Determine the (X, Y) coordinate at the center of the cell enclosing the given text.  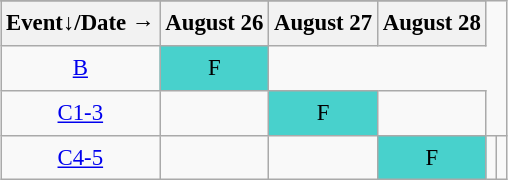
Event↓/Date → (80, 24)
C4-5 (80, 158)
C1-3 (80, 112)
August 28 (432, 24)
August 26 (214, 24)
B (80, 68)
August 27 (324, 24)
